Return the [x, y] coordinate for the center point of the cell that contains the specified text.  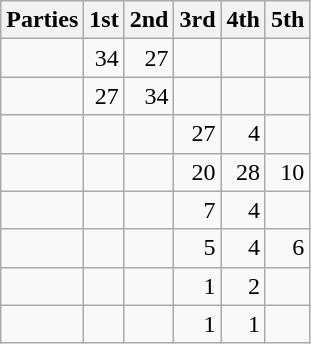
7 [198, 210]
5th [287, 20]
Parties [42, 20]
3rd [198, 20]
1st [104, 20]
20 [198, 172]
28 [243, 172]
2nd [149, 20]
4th [243, 20]
5 [198, 248]
2 [243, 286]
10 [287, 172]
6 [287, 248]
